From the cell containing the given text, extract its center point as (x, y) coordinate. 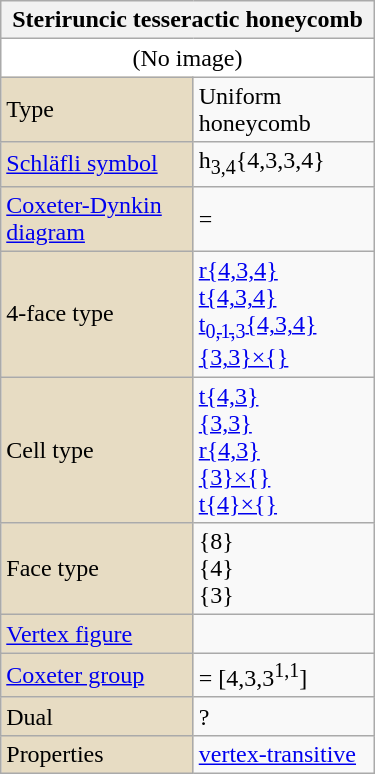
Dual (97, 716)
= (284, 218)
? (284, 716)
Steriruncic tesseractic honeycomb (188, 20)
4-face type (97, 314)
{8}{4}{3} (284, 569)
Uniform honeycomb (284, 110)
Schläfli symbol (97, 164)
Properties (97, 754)
Type (97, 110)
Cell type (97, 450)
Coxeter-Dynkin diagram (97, 218)
= [4,3,31,1] (284, 676)
(No image) (188, 58)
Face type (97, 569)
vertex-transitive (284, 754)
h3,4{4,3,3,4} (284, 164)
r{4,3,4}t{4,3,4}t0,1,3{4,3,4}{3,3}×{} (284, 314)
Coxeter group (97, 676)
t{4,3}{3,3}r{4,3}{3}×{}t{4}×{} (284, 450)
Vertex figure (97, 634)
